Output the (x, y) coordinate of the center of the cell containing the given text.  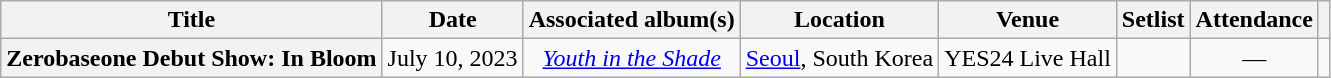
July 10, 2023 (452, 58)
Associated album(s) (632, 20)
YES24 Live Hall (1028, 58)
Date (452, 20)
Attendance (1254, 20)
— (1254, 58)
Title (192, 20)
Setlist (1153, 20)
Seoul, South Korea (839, 58)
Location (839, 20)
Zerobaseone Debut Show: In Bloom (192, 58)
Venue (1028, 20)
Youth in the Shade (632, 58)
